Extract the [x, y] coordinate from the center of the cell holding the provided text.  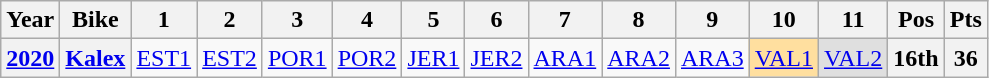
11 [854, 20]
10 [784, 20]
Kalex [96, 58]
1 [164, 20]
POR1 [297, 58]
VAL1 [784, 58]
Pos [916, 20]
3 [297, 20]
EST2 [230, 58]
8 [639, 20]
ARA2 [639, 58]
4 [367, 20]
ARA3 [712, 58]
EST1 [164, 58]
JER2 [496, 58]
5 [434, 20]
2020 [30, 58]
Year [30, 20]
VAL2 [854, 58]
ARA1 [565, 58]
JER1 [434, 58]
Pts [966, 20]
7 [565, 20]
6 [496, 20]
9 [712, 20]
16th [916, 58]
Bike [96, 20]
POR2 [367, 58]
2 [230, 20]
36 [966, 58]
